Find where the given text appears and provide that cell's center as (X, Y) coordinate. 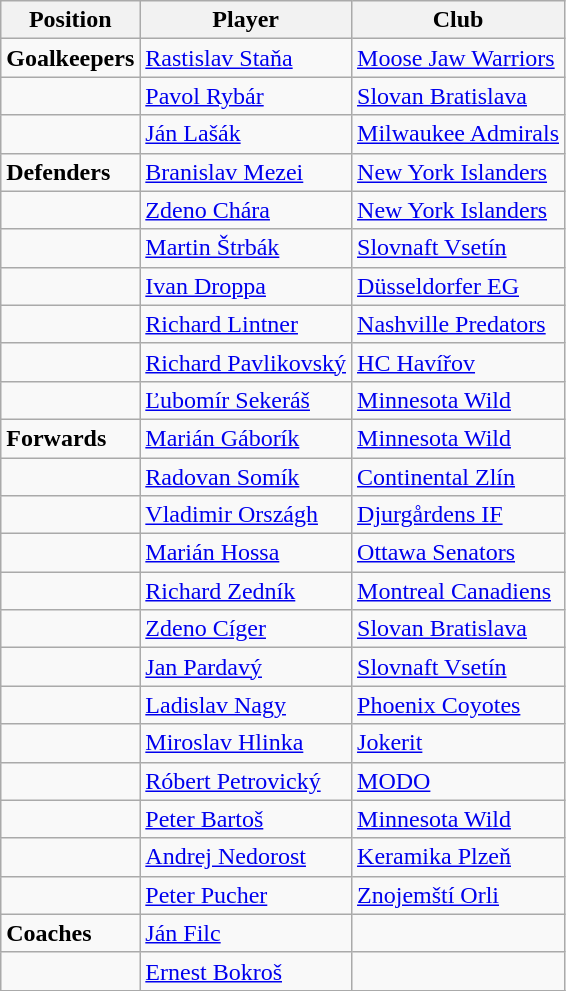
Ivan Droppa (246, 286)
Nashville Predators (458, 324)
Montreal Canadiens (458, 591)
Rastislav Staňa (246, 58)
Düsseldorfer EG (458, 286)
Radovan Somík (246, 477)
Richard Zedník (246, 591)
HC Havířov (458, 362)
MODO (458, 781)
Djurgårdens IF (458, 515)
Milwaukee Admirals (458, 134)
Keramika Plzeň (458, 857)
Continental Zlín (458, 477)
Coaches (70, 933)
Jan Pardavý (246, 667)
Position (70, 20)
Phoenix Coyotes (458, 705)
Miroslav Hlinka (246, 743)
Ján Filc (246, 933)
Richard Pavlikovský (246, 362)
Defenders (70, 172)
Zdeno Cíger (246, 629)
Zdeno Chára (246, 210)
Pavol Rybár (246, 96)
Ladislav Nagy (246, 705)
Vladimir Országh (246, 515)
Marián Gáborík (246, 438)
Moose Jaw Warriors (458, 58)
Branislav Mezei (246, 172)
Martin Štrbák (246, 248)
Ján Lašák (246, 134)
Player (246, 20)
Znojemští Orli (458, 895)
Club (458, 20)
Peter Pucher (246, 895)
Jokerit (458, 743)
Peter Bartoš (246, 819)
Forwards (70, 438)
Ernest Bokroš (246, 971)
Goalkeepers (70, 58)
Ľubomír Sekeráš (246, 400)
Ottawa Senators (458, 553)
Róbert Petrovický (246, 781)
Marián Hossa (246, 553)
Richard Lintner (246, 324)
Andrej Nedorost (246, 857)
